Scan for the cell matching the given text and deliver its (x, y) coordinate at center. 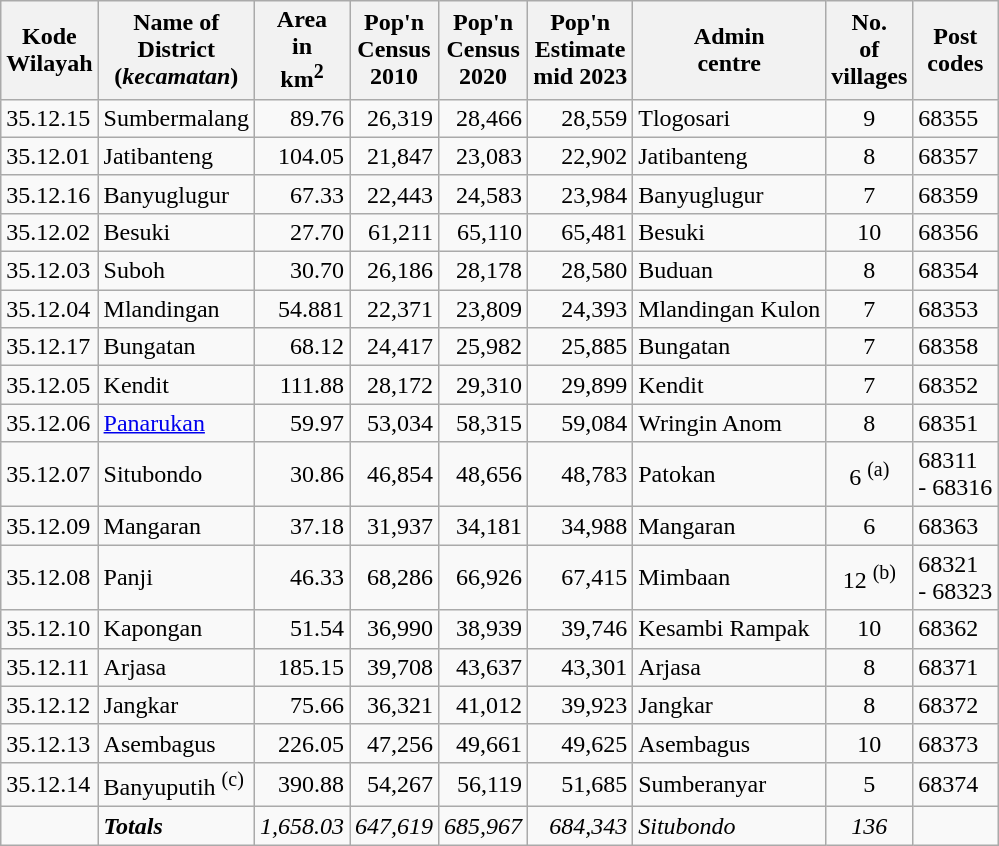
68311- 68316 (956, 474)
26,186 (394, 271)
Postcodes (956, 50)
Mlandingan Kulon (730, 309)
23,809 (484, 309)
68.12 (302, 347)
685,967 (484, 826)
35.12.04 (50, 309)
24,583 (484, 194)
684,343 (580, 826)
24,393 (580, 309)
68359 (956, 194)
Sumbermalang (176, 118)
35.12.17 (50, 347)
28,172 (394, 385)
Patokan (730, 474)
28,178 (484, 271)
46.33 (302, 578)
27.70 (302, 232)
Suboh (176, 271)
No. ofvillages (870, 50)
29,310 (484, 385)
47,256 (394, 743)
54.881 (302, 309)
Wringin Anom (730, 423)
Kesambi Rampak (730, 629)
68355 (956, 118)
Admincentre (730, 50)
68362 (956, 629)
65,110 (484, 232)
68352 (956, 385)
41,012 (484, 705)
22,371 (394, 309)
75.66 (302, 705)
68374 (956, 784)
48,783 (580, 474)
Sumberanyar (730, 784)
22,443 (394, 194)
46,854 (394, 474)
34,181 (484, 526)
23,083 (484, 156)
35.12.07 (50, 474)
58,315 (484, 423)
6 (a) (870, 474)
35.12.15 (50, 118)
66,926 (484, 578)
56,119 (484, 784)
35.12.09 (50, 526)
29,899 (580, 385)
35.12.08 (50, 578)
59.97 (302, 423)
68357 (956, 156)
185.15 (302, 667)
68353 (956, 309)
61,211 (394, 232)
43,637 (484, 667)
9 (870, 118)
25,885 (580, 347)
68354 (956, 271)
39,746 (580, 629)
68356 (956, 232)
647,619 (394, 826)
49,625 (580, 743)
68351 (956, 423)
48,656 (484, 474)
35.12.10 (50, 629)
28,466 (484, 118)
68363 (956, 526)
Kode Wilayah (50, 50)
Panarukan (176, 423)
35.12.16 (50, 194)
Mimbaan (730, 578)
Name ofDistrict(kecamatan) (176, 50)
38,939 (484, 629)
30.70 (302, 271)
104.05 (302, 156)
1,658.03 (302, 826)
Tlogosari (730, 118)
21,847 (394, 156)
24,417 (394, 347)
Pop'nCensus2010 (394, 50)
68358 (956, 347)
68,286 (394, 578)
Area in km2 (302, 50)
35.12.13 (50, 743)
Pop'nEstimatemid 2023 (580, 50)
226.05 (302, 743)
5 (870, 784)
68321- 68323 (956, 578)
35.12.02 (50, 232)
49,661 (484, 743)
39,923 (580, 705)
36,321 (394, 705)
Banyuputih (c) (176, 784)
111.88 (302, 385)
Pop'nCensus2020 (484, 50)
67,415 (580, 578)
54,267 (394, 784)
28,580 (580, 271)
12 (b) (870, 578)
Buduan (730, 271)
34,988 (580, 526)
35.12.03 (50, 271)
35.12.06 (50, 423)
89.76 (302, 118)
59,084 (580, 423)
Totals (176, 826)
68372 (956, 705)
Mlandingan (176, 309)
26,319 (394, 118)
28,559 (580, 118)
37.18 (302, 526)
67.33 (302, 194)
36,990 (394, 629)
68371 (956, 667)
35.12.14 (50, 784)
390.88 (302, 784)
25,982 (484, 347)
6 (870, 526)
43,301 (580, 667)
35.12.11 (50, 667)
Kapongan (176, 629)
51.54 (302, 629)
22,902 (580, 156)
31,937 (394, 526)
Panji (176, 578)
35.12.01 (50, 156)
53,034 (394, 423)
39,708 (394, 667)
35.12.12 (50, 705)
136 (870, 826)
23,984 (580, 194)
65,481 (580, 232)
51,685 (580, 784)
35.12.05 (50, 385)
68373 (956, 743)
30.86 (302, 474)
